Output the (X, Y) coordinate of the center of the cell containing the given text.  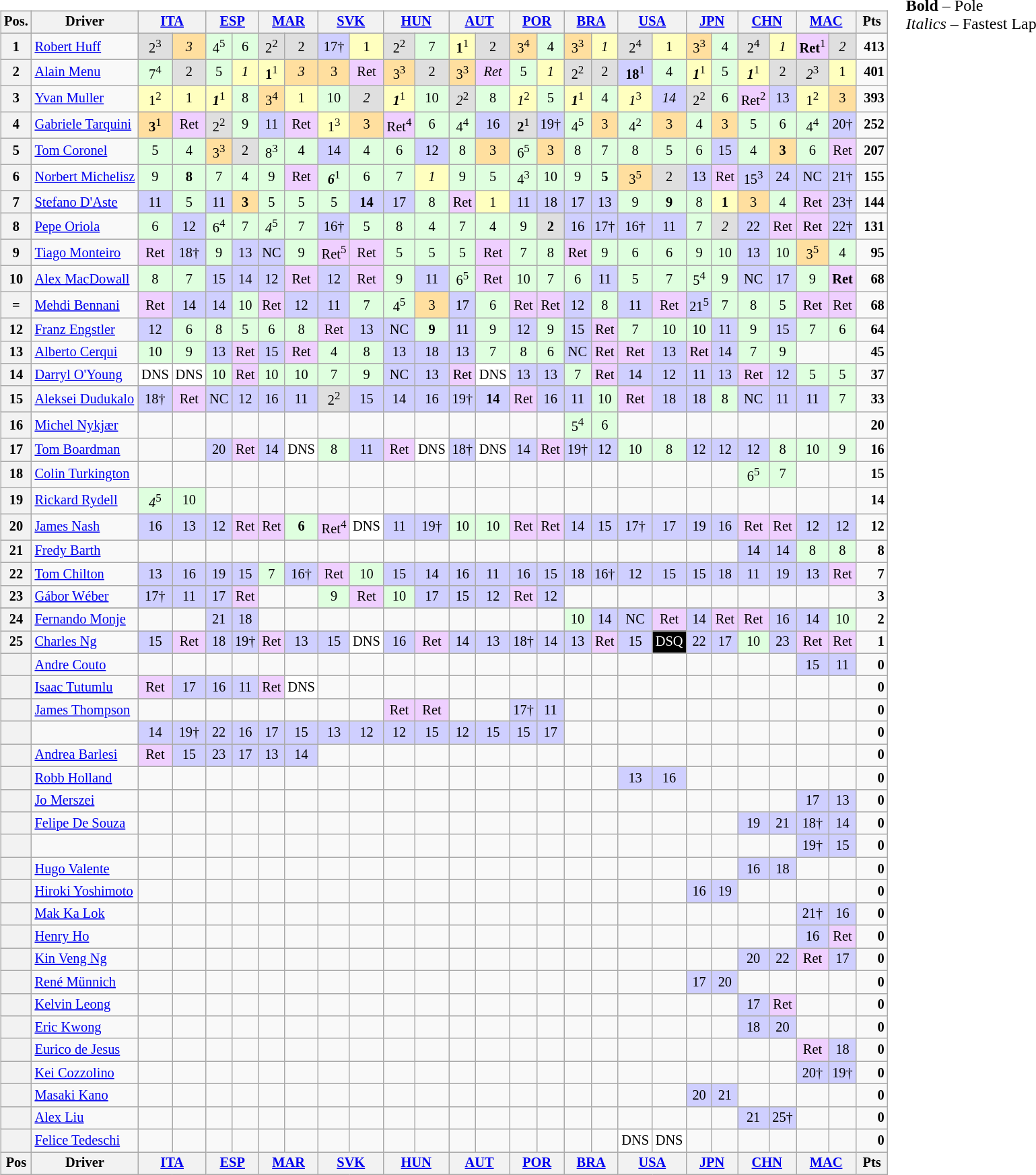
83 (271, 151)
Masaki Kano (85, 1096)
252 (872, 125)
Eric Kwong (85, 1028)
Norbert Michelisz (85, 178)
Charles Ng (85, 642)
Tom Chilton (85, 574)
Ret1 (813, 46)
Felice Tedeschi (85, 1141)
Alain Menu (85, 73)
Jo Merszei (85, 801)
74 (155, 73)
Hugo Valente (85, 869)
Darryl O'Young (85, 375)
DSQ (669, 642)
Fernando Monje (85, 619)
22† (842, 226)
Gábor Wéber (85, 597)
131 (872, 226)
James Nash (85, 527)
Felipe De Souza (85, 824)
25 (16, 642)
31 (155, 125)
144 (872, 202)
René Münnich (85, 982)
Stefano D'Aste (85, 202)
Michel Nykjær (85, 426)
Pos. (16, 22)
Henry Ho (85, 937)
Isaac Tutumlu (85, 687)
James Thompson (85, 710)
401 (872, 73)
Ret5 (334, 253)
393 (872, 98)
215 (699, 306)
43 (523, 178)
Pepe Oriola (85, 226)
37 (872, 375)
Colin Turkington (85, 474)
95 (872, 253)
42 (635, 125)
25† (782, 1118)
Franz Engstler (85, 329)
Pos (16, 1164)
23† (842, 202)
Alex MacDowall (85, 279)
Alberto Cerqui (85, 352)
413 (872, 46)
Kei Cozzolino (85, 1073)
Fredy Barth (85, 551)
207 (872, 151)
Aleksei Dudukalo (85, 399)
Andre Couto (85, 665)
Hiroki Yoshimoto (85, 892)
Kelvin Leong (85, 1005)
61 (334, 178)
181 (635, 73)
Mak Ka Lok (85, 914)
Alex Liu (85, 1118)
Rickard Rydell (85, 501)
Robert Huff (85, 46)
Robb Holland (85, 778)
Eurico de Jesus (85, 1050)
Gabriele Tarquini (85, 125)
155 (872, 178)
153 (753, 178)
Ret2 (753, 98)
Tiago Monteiro (85, 253)
Kin Veng Ng (85, 960)
= (16, 306)
Tom Boardman (85, 450)
Andrea Barlesi (85, 756)
Yvan Muller (85, 98)
Tom Coronel (85, 151)
Mehdi Bennani (85, 306)
